Detect which cell encompasses the target text, then output its (x, y) center coordinate. 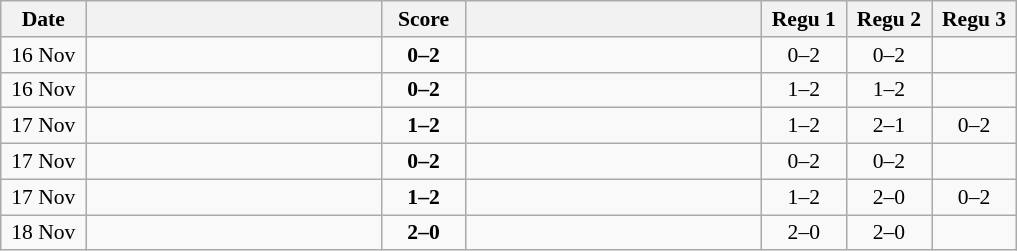
Score (424, 19)
2–1 (888, 126)
Regu 1 (804, 19)
Regu 2 (888, 19)
Date (44, 19)
Regu 3 (974, 19)
18 Nov (44, 233)
